Locate the cell with the specified text and output its (X, Y) center coordinate. 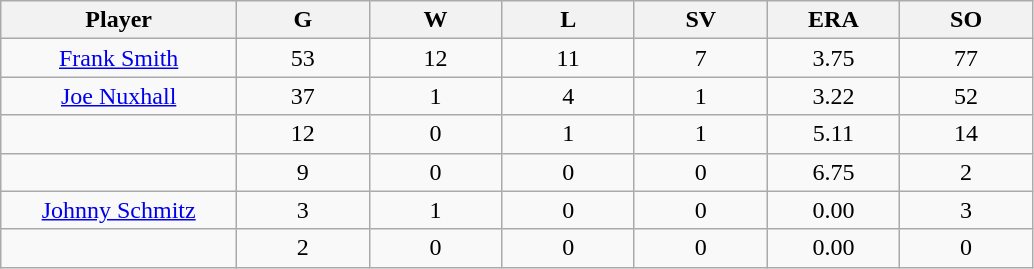
53 (304, 58)
9 (304, 172)
ERA (834, 20)
14 (966, 134)
3.22 (834, 96)
Joe Nuxhall (119, 96)
37 (304, 96)
Frank Smith (119, 58)
SV (700, 20)
W (436, 20)
SO (966, 20)
Player (119, 20)
G (304, 20)
11 (568, 58)
L (568, 20)
3.75 (834, 58)
6.75 (834, 172)
4 (568, 96)
Johnny Schmitz (119, 210)
77 (966, 58)
5.11 (834, 134)
52 (966, 96)
7 (700, 58)
